From the cell containing the given text, extract its center point as [x, y] coordinate. 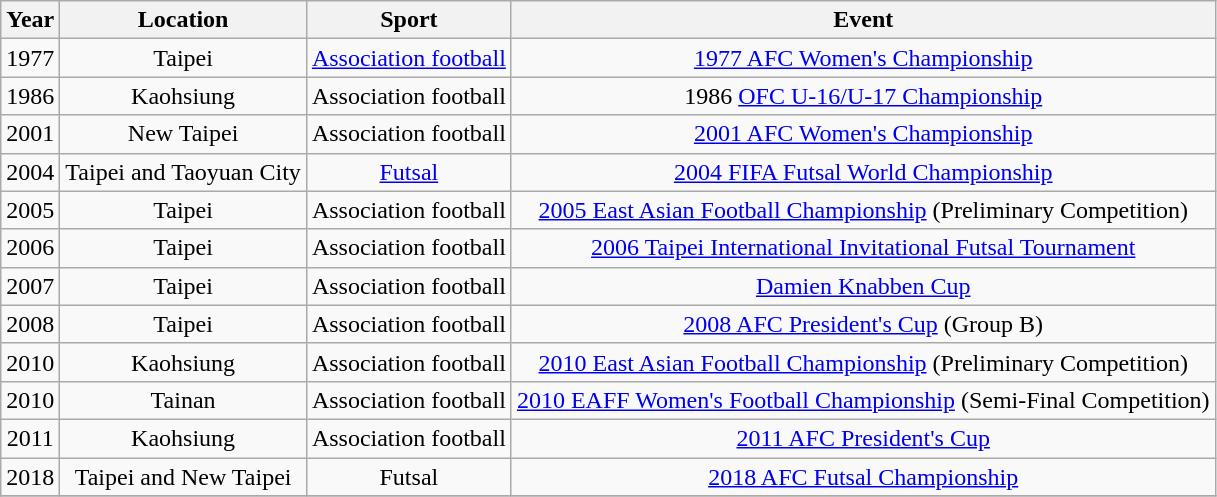
Location [184, 20]
1977 AFC Women's Championship [863, 58]
2010 East Asian Football Championship (Preliminary Competition) [863, 362]
2018 [30, 477]
Damien Knabben Cup [863, 286]
Tainan [184, 400]
2008 AFC President's Cup (Group B) [863, 324]
Taipei and Taoyuan City [184, 172]
2004 [30, 172]
2018 AFC Futsal Championship [863, 477]
2001 [30, 134]
2004 FIFA Futsal World Championship [863, 172]
2008 [30, 324]
Sport [408, 20]
2011 AFC President's Cup [863, 438]
New Taipei [184, 134]
2005 East Asian Football Championship (Preliminary Competition) [863, 210]
2006 [30, 248]
Year [30, 20]
2001 AFC Women's Championship [863, 134]
2011 [30, 438]
Event [863, 20]
2010 EAFF Women's Football Championship (Semi-Final Competition) [863, 400]
1986 OFC U-16/U-17 Championship [863, 96]
2007 [30, 286]
2005 [30, 210]
Taipei and New Taipei [184, 477]
2006 Taipei International Invitational Futsal Tournament [863, 248]
1986 [30, 96]
1977 [30, 58]
